Capture the cell that displays the provided text and extract its [X, Y] central coordinate. 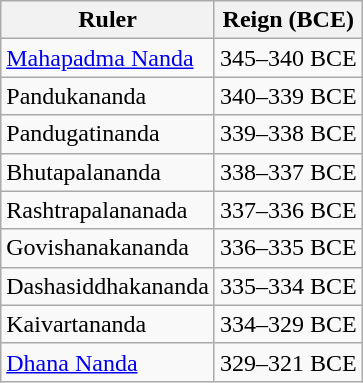
339–338 BCE [288, 134]
Rashtrapalananada [108, 210]
Pandukananda [108, 96]
Dhana Nanda [108, 362]
Dashasiddhakananda [108, 286]
Bhutapalananda [108, 172]
Pandugatinanda [108, 134]
335–334 BCE [288, 286]
345–340 BCE [288, 58]
Kaivartananda [108, 324]
336–335 BCE [288, 248]
Govishanakananda [108, 248]
337–336 BCE [288, 210]
Reign (BCE) [288, 20]
334–329 BCE [288, 324]
Mahapadma Nanda [108, 58]
Ruler [108, 20]
340–339 BCE [288, 96]
338–337 BCE [288, 172]
329–321 BCE [288, 362]
